Output the [X, Y] coordinate of the center of the cell containing the given text.  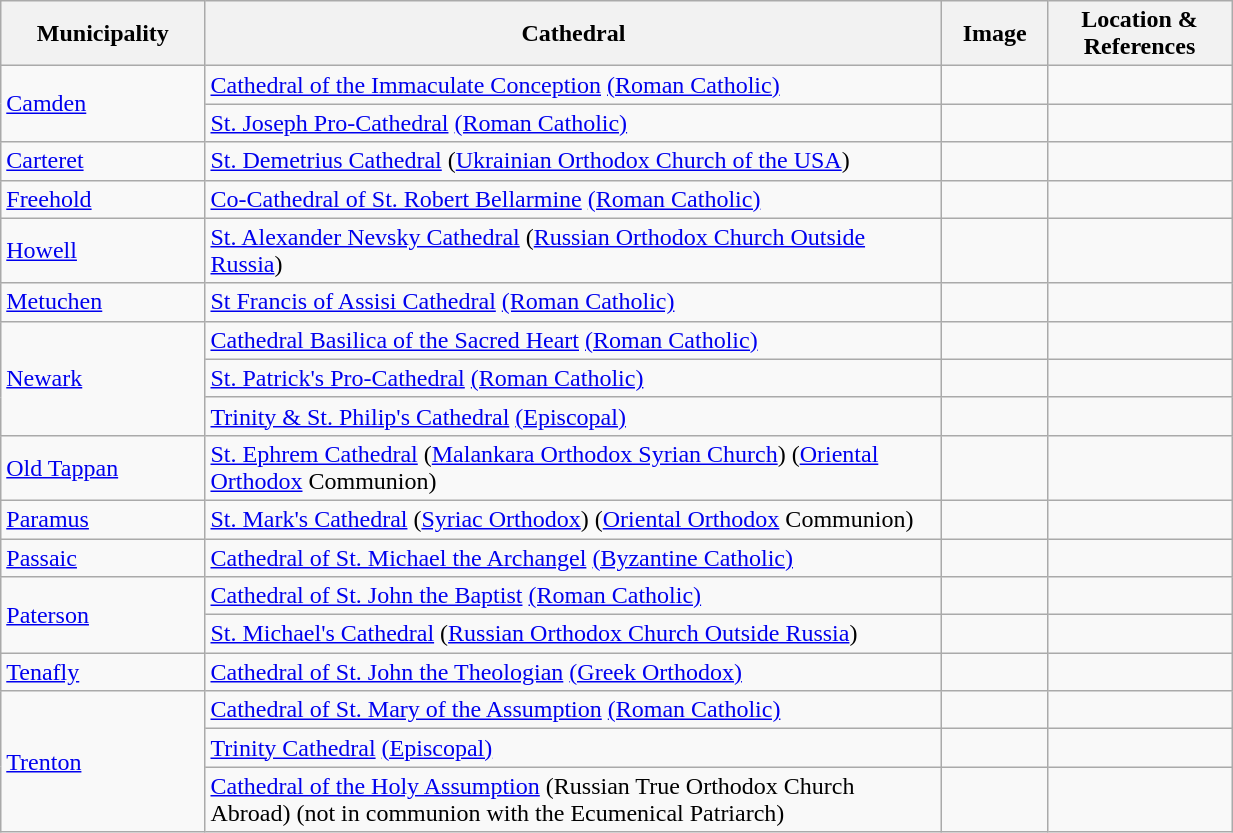
St. Patrick's Pro-Cathedral (Roman Catholic) [574, 378]
Howell [103, 250]
Paterson [103, 615]
Cathedral of St. Michael the Archangel (Byzantine Catholic) [574, 557]
Trenton [103, 762]
Paramus [103, 519]
Passaic [103, 557]
St. Ephrem Cathedral (Malankara Orthodox Syrian Church) (Oriental Orthodox Communion) [574, 468]
Location & References [1139, 34]
Old Tappan [103, 468]
Tenafly [103, 672]
Co-Cathedral of St. Robert Bellarmine (Roman Catholic) [574, 199]
Cathedral Basilica of the Sacred Heart (Roman Catholic) [574, 340]
Cathedral [574, 34]
Cathedral of St. Mary of the Assumption (Roman Catholic) [574, 710]
Trinity & St. Philip's Cathedral (Episcopal) [574, 416]
Freehold [103, 199]
Cathedral of the Immaculate Conception (Roman Catholic) [574, 85]
St. Joseph Pro-Cathedral (Roman Catholic) [574, 123]
Image [995, 34]
Cathedral of the Holy Assumption (Russian True Orthodox Church Abroad) (not in communion with the Ecumenical Patriarch) [574, 800]
St. Mark's Cathedral (Syriac Orthodox) (Oriental Orthodox Communion) [574, 519]
Newark [103, 378]
St. Alexander Nevsky Cathedral (Russian Orthodox Church Outside Russia) [574, 250]
St. Michael's Cathedral (Russian Orthodox Church Outside Russia) [574, 634]
Carteret [103, 161]
Camden [103, 104]
Cathedral of St. John the Baptist (Roman Catholic) [574, 596]
Trinity Cathedral (Episcopal) [574, 748]
Cathedral of St. John the Theologian (Greek Orthodox) [574, 672]
Metuchen [103, 302]
St Francis of Assisi Cathedral (Roman Catholic) [574, 302]
St. Demetrius Cathedral (Ukrainian Orthodox Church of the USA) [574, 161]
Municipality [103, 34]
